Scan for the cell matching the given text and deliver its [X, Y] coordinate at center. 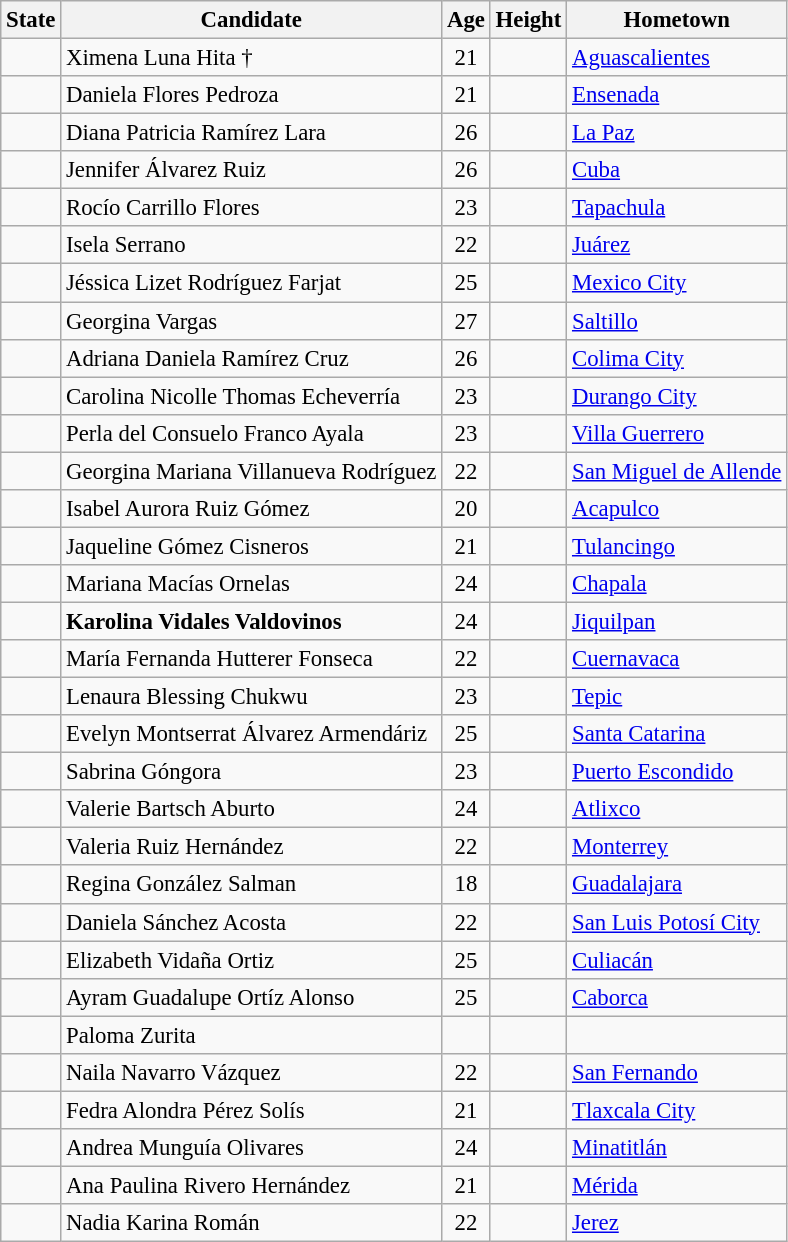
Isela Serrano [252, 245]
Sabrina Góngora [252, 772]
Jaqueline Gómez Cisneros [252, 546]
Minatitlán [677, 1148]
Andrea Munguía Olivares [252, 1148]
Juárez [677, 245]
Ana Paulina Rivero Hernández [252, 1185]
Durango City [677, 396]
Colima City [677, 358]
Culiacán [677, 960]
Cuba [677, 170]
San Fernando [677, 1073]
Daniela Sánchez Acosta [252, 922]
18 [466, 885]
Ensenada [677, 95]
Isabel Aurora Ruiz Gómez [252, 509]
Jéssica Lizet Rodríguez Farjat [252, 283]
Tepic [677, 697]
Tapachula [677, 208]
State [31, 20]
Atlixco [677, 809]
Jiquilpan [677, 621]
Fedra Alondra Pérez Solís [252, 1110]
Villa Guerrero [677, 433]
Valerie Bartsch Aburto [252, 809]
Diana Patricia Ramírez Lara [252, 133]
Evelyn Montserrat Álvarez Armendáriz [252, 734]
Cuernavaca [677, 659]
Age [466, 20]
Guadalajara [677, 885]
La Paz [677, 133]
Santa Catarina [677, 734]
Elizabeth Vidaña Ortiz [252, 960]
San Luis Potosí City [677, 922]
Mexico City [677, 283]
Monterrey [677, 847]
Ayram Guadalupe Ortíz Alonso [252, 997]
Height [528, 20]
Tulancingo [677, 546]
Aguascalientes [677, 58]
Hometown [677, 20]
Candidate [252, 20]
Adriana Daniela Ramírez Cruz [252, 358]
Perla del Consuelo Franco Ayala [252, 433]
Tlaxcala City [677, 1110]
Carolina Nicolle Thomas Echeverría [252, 396]
Puerto Escondido [677, 772]
Lenaura Blessing Chukwu [252, 697]
San Miguel de Allende [677, 471]
Karolina Vidales Valdovinos [252, 621]
Saltillo [677, 321]
27 [466, 321]
María Fernanda Hutterer Fonseca [252, 659]
Rocío Carrillo Flores [252, 208]
Acapulco [677, 509]
Regina González Salman [252, 885]
Mariana Macías Ornelas [252, 584]
Caborca [677, 997]
Chapala [677, 584]
Ximena Luna Hita † [252, 58]
Georgina Mariana Villanueva Rodríguez [252, 471]
Nadia Karina Román [252, 1223]
Georgina Vargas [252, 321]
Naila Navarro Vázquez [252, 1073]
Mérida [677, 1185]
Jerez [677, 1223]
20 [466, 509]
Valeria Ruiz Hernández [252, 847]
Paloma Zurita [252, 1035]
Daniela Flores Pedroza [252, 95]
Jennifer Álvarez Ruiz [252, 170]
